Find where the given text appears and provide that cell's center as (X, Y) coordinate. 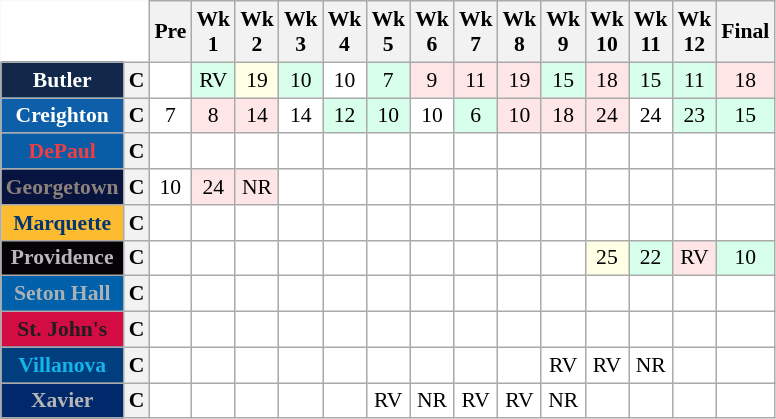
Seton Hall (62, 294)
Wk4 (345, 32)
6 (476, 116)
Pre (170, 32)
Wk11 (651, 32)
Marquette (62, 223)
Providence (62, 258)
23 (694, 116)
DePaul (62, 152)
Creighton (62, 116)
Wk10 (607, 32)
9 (432, 80)
Xavier (62, 401)
Wk12 (694, 32)
12 (345, 116)
8 (213, 116)
Wk9 (563, 32)
Wk1 (213, 32)
Wk8 (520, 32)
22 (651, 258)
Villanova (62, 365)
Wk2 (257, 32)
Wk6 (432, 32)
Georgetown (62, 187)
Butler (62, 80)
Wk7 (476, 32)
25 (607, 258)
St. John's (62, 330)
Wk3 (301, 32)
Final (745, 32)
Wk5 (388, 32)
